Find where the given text appears and provide that cell's center as (x, y) coordinate. 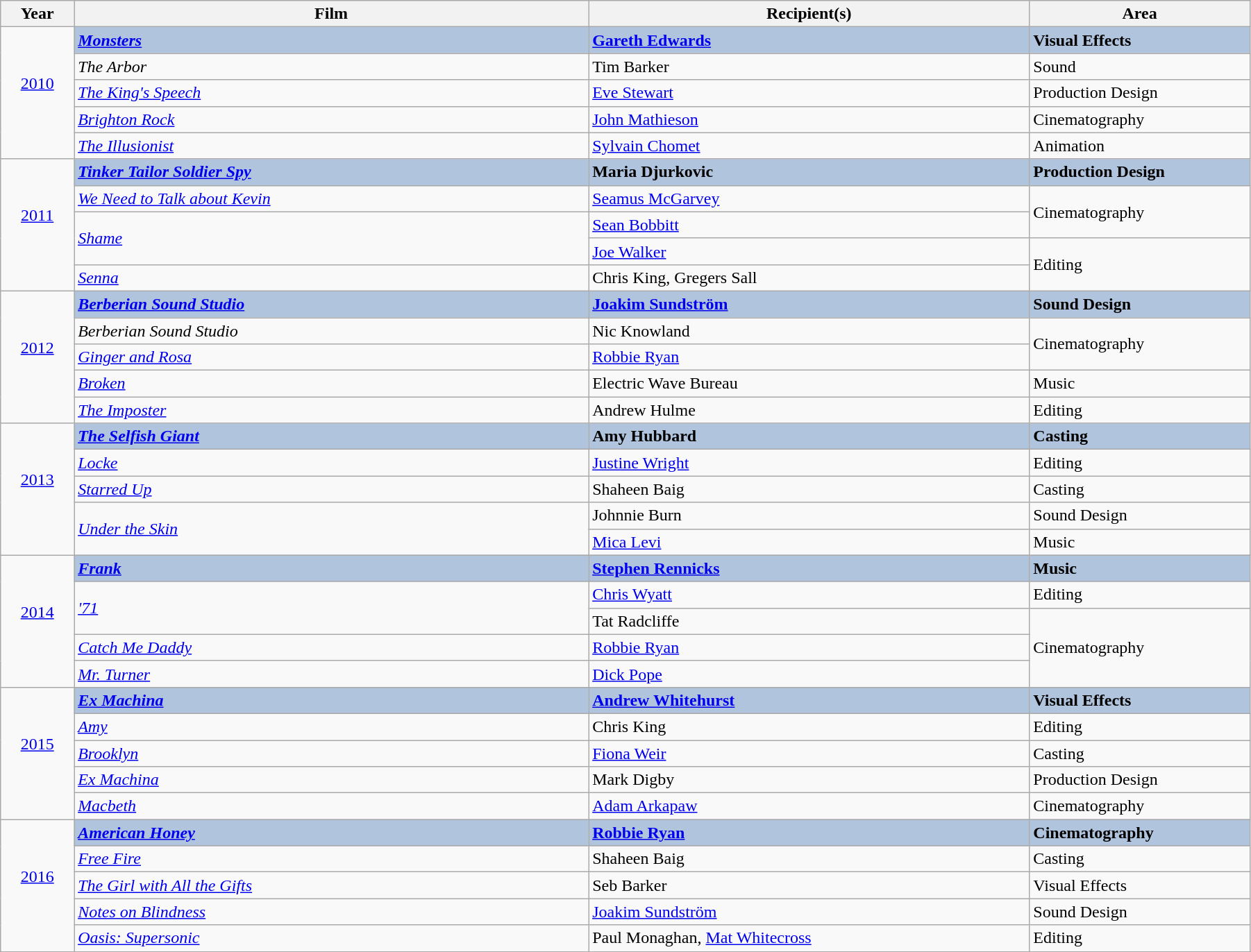
2016 (37, 885)
'71 (332, 608)
Chris King, Gregers Sall (809, 278)
Amy Hubbard (809, 436)
Seb Barker (809, 885)
Oasis: Supersonic (332, 938)
Johnnie Burn (809, 516)
Mark Digby (809, 780)
Area (1140, 14)
Shame (332, 238)
The King's Speech (332, 93)
Justine Wright (809, 463)
Eve Stewart (809, 93)
Mica Levi (809, 542)
Seamus McGarvey (809, 198)
Free Fire (332, 859)
2013 (37, 489)
Chris Wyatt (809, 595)
Adam Arkapaw (809, 806)
Amy (332, 726)
We Need to Talk about Kevin (332, 198)
American Honey (332, 833)
The Arbor (332, 67)
2014 (37, 621)
Chris King (809, 726)
Andrew Whitehurst (809, 700)
Sound (1140, 67)
Locke (332, 463)
Year (37, 14)
2011 (37, 225)
Nic Knowland (809, 331)
Catch Me Daddy (332, 647)
Mr. Turner (332, 674)
Ginger and Rosa (332, 357)
John Mathieson (809, 119)
Andrew Hulme (809, 410)
The Imposter (332, 410)
2015 (37, 753)
Macbeth (332, 806)
Sylvain Chomet (809, 146)
Maria Djurkovic (809, 172)
2012 (37, 357)
Dick Pope (809, 674)
Joe Walker (809, 251)
Animation (1140, 146)
Broken (332, 384)
Starred Up (332, 489)
Tinker Tailor Soldier Spy (332, 172)
Gareth Edwards (809, 40)
Brighton Rock (332, 119)
Monsters (332, 40)
The Illusionist (332, 146)
The Selfish Giant (332, 436)
Fiona Weir (809, 753)
The Girl with All the Gifts (332, 885)
Under the Skin (332, 529)
Tat Radcliffe (809, 621)
Sean Bobbitt (809, 225)
Frank (332, 568)
Electric Wave Bureau (809, 384)
Film (332, 14)
Stephen Rennicks (809, 568)
Paul Monaghan, Mat Whitecross (809, 938)
Senna (332, 278)
Brooklyn (332, 753)
Tim Barker (809, 67)
Recipient(s) (809, 14)
2010 (37, 93)
Notes on Blindness (332, 912)
